Find where the given text appears and provide that cell's center as [x, y] coordinate. 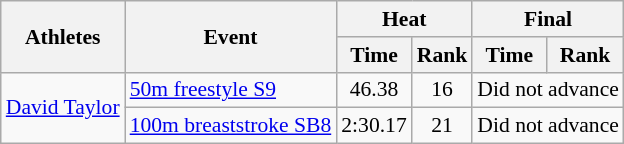
Final [548, 19]
David Taylor [63, 108]
21 [442, 126]
46.38 [374, 90]
16 [442, 90]
Heat [404, 19]
50m freestyle S9 [231, 90]
Event [231, 36]
100m breaststroke SB8 [231, 126]
Athletes [63, 36]
2:30.17 [374, 126]
